Output the (X, Y) coordinate of the center of the cell containing the given text.  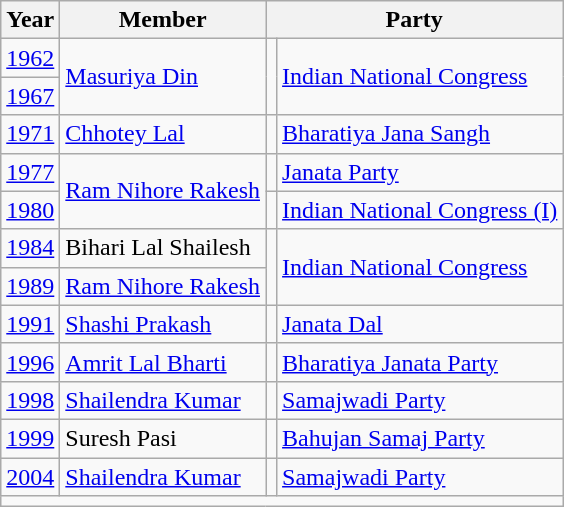
Member (163, 20)
1980 (30, 210)
1984 (30, 248)
1996 (30, 362)
1977 (30, 172)
Chhotey Lal (163, 134)
1962 (30, 58)
Bihari Lal Shailesh (163, 248)
Year (30, 20)
Bahujan Samaj Party (420, 438)
1967 (30, 96)
1989 (30, 286)
Janata Party (420, 172)
2004 (30, 477)
Janata Dal (420, 324)
Shashi Prakash (163, 324)
Masuriya Din (163, 77)
1971 (30, 134)
Amrit Lal Bharti (163, 362)
Indian National Congress (I) (420, 210)
Bharatiya Jana Sangh (420, 134)
1999 (30, 438)
1991 (30, 324)
Bharatiya Janata Party (420, 362)
Suresh Pasi (163, 438)
Party (414, 20)
1998 (30, 400)
